From the cell containing the given text, extract its center point as (X, Y) coordinate. 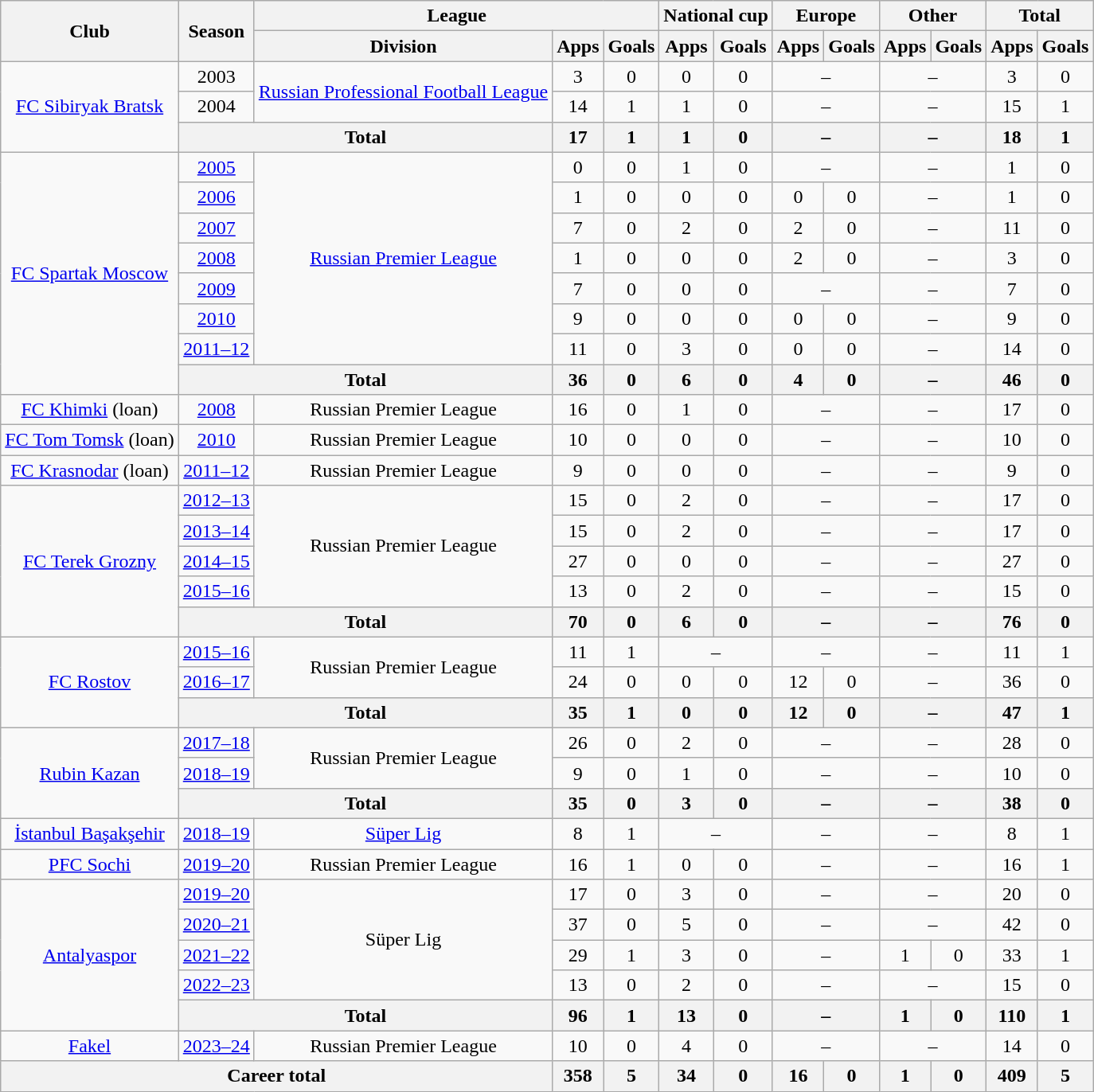
70 (578, 622)
Fakel (90, 1046)
FC Spartak Moscow (90, 273)
24 (578, 682)
358 (578, 1076)
League (457, 16)
2013–14 (217, 531)
PFC Sochi (90, 864)
76 (1012, 622)
2003 (217, 76)
2017–18 (217, 743)
2023–24 (217, 1046)
Career total (277, 1076)
38 (1012, 803)
FC Krasnodar (loan) (90, 470)
18 (1012, 137)
42 (1012, 925)
20 (1012, 895)
FC Terek Grozny (90, 561)
2022–23 (217, 985)
2016–17 (217, 682)
2009 (217, 288)
FC Khimki (loan) (90, 410)
FC Tom Tomsk (loan) (90, 440)
33 (1012, 955)
29 (578, 955)
National cup (716, 16)
2021–22 (217, 955)
2020–21 (217, 925)
2014–15 (217, 561)
2005 (217, 167)
2012–13 (217, 501)
26 (578, 743)
2006 (217, 197)
Russian Professional Football League (403, 92)
28 (1012, 743)
Season (217, 31)
Division (403, 46)
İstanbul Başakşehir (90, 833)
Club (90, 31)
96 (578, 1016)
Rubin Kazan (90, 773)
37 (578, 925)
34 (686, 1076)
Other (932, 16)
2007 (217, 228)
FC Rostov (90, 682)
47 (1012, 712)
409 (1012, 1076)
Europe (826, 16)
Antalyaspor (90, 955)
2004 (217, 107)
110 (1012, 1016)
FC Sibiryak Bratsk (90, 107)
46 (1012, 380)
